Determine the [x, y] coordinate at the center of the cell enclosing the given text.  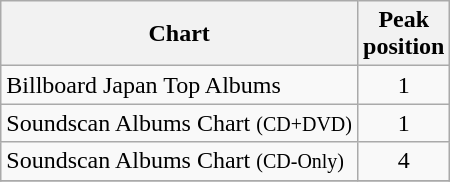
Chart [180, 34]
Soundscan Albums Chart (CD+DVD) [180, 123]
4 [404, 161]
Soundscan Albums Chart (CD-Only) [180, 161]
Billboard Japan Top Albums [180, 85]
Peakposition [404, 34]
